Scan for the cell matching the given text and deliver its (X, Y) coordinate at center. 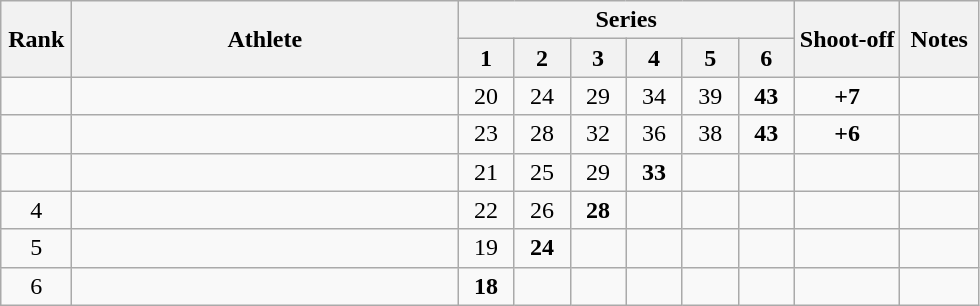
39 (710, 96)
Shoot-off (847, 39)
Athlete (265, 39)
1 (486, 58)
38 (710, 134)
20 (486, 96)
36 (654, 134)
34 (654, 96)
32 (598, 134)
+6 (847, 134)
3 (598, 58)
23 (486, 134)
33 (654, 172)
18 (486, 286)
2 (542, 58)
+7 (847, 96)
26 (542, 210)
19 (486, 248)
Series (626, 20)
21 (486, 172)
Notes (940, 39)
Rank (36, 39)
22 (486, 210)
25 (542, 172)
